From the cell containing the given text, extract its center point as (x, y) coordinate. 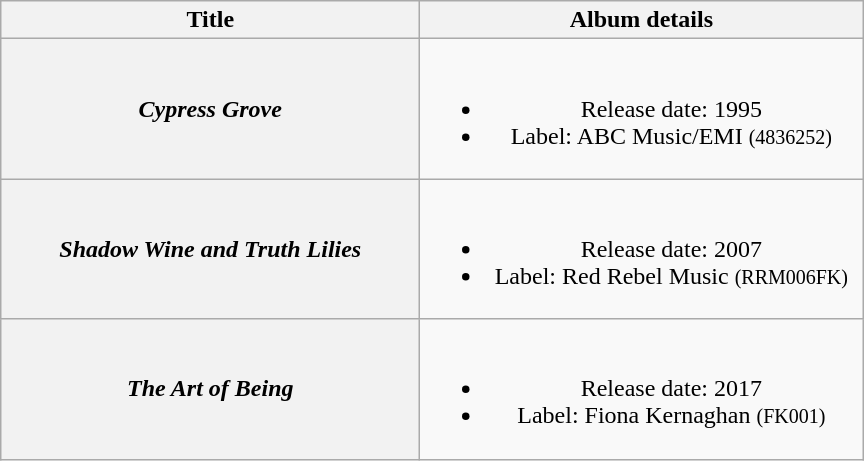
Shadow Wine and Truth Lilies (210, 249)
Album details (642, 20)
Title (210, 20)
The Art of Being (210, 389)
Cypress Grove (210, 109)
Release date: 2007Label: Red Rebel Music (RRM006FK) (642, 249)
Release date: 2017Label: Fiona Kernaghan (FK001) (642, 389)
Release date: 1995Label: ABC Music/EMI (4836252) (642, 109)
